Search for the cell housing the specified text and yield its (X, Y) center coordinate. 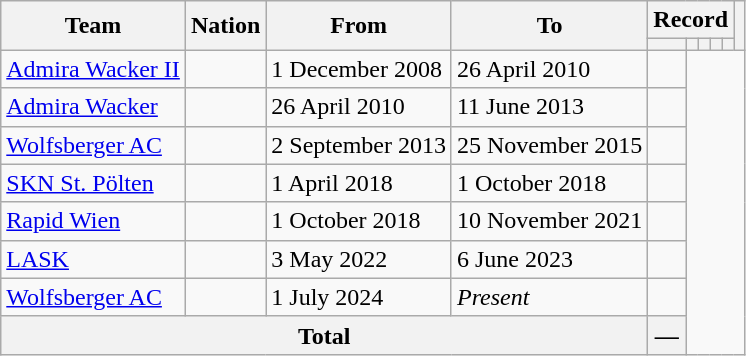
10 November 2021 (549, 221)
SKN St. Pölten (94, 183)
From (359, 26)
1 July 2024 (359, 297)
11 June 2013 (549, 107)
1 December 2008 (359, 69)
3 May 2022 (359, 259)
Rapid Wien (94, 221)
LASK (94, 259)
To (549, 26)
2 September 2013 (359, 145)
Team (94, 26)
Admira Wacker (94, 107)
Total (324, 335)
— (667, 335)
Present (549, 297)
1 April 2018 (359, 183)
Admira Wacker II (94, 69)
Nation (225, 26)
25 November 2015 (549, 145)
6 June 2023 (549, 259)
Record (691, 20)
